Identify which cell holds the provided text, then report its (X, Y) central coordinate. 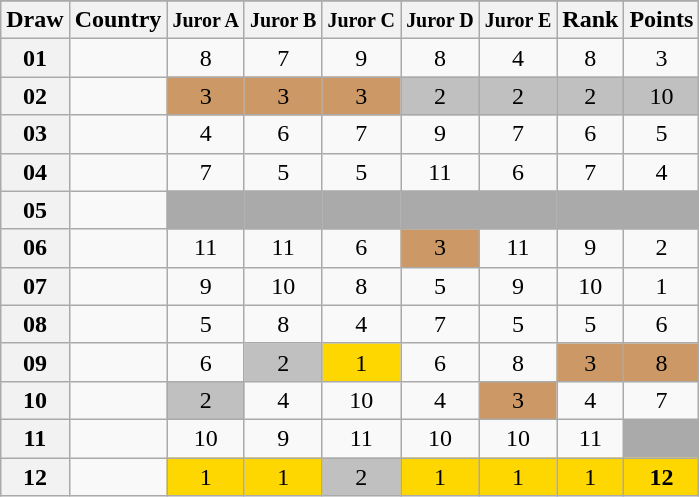
02 (35, 96)
06 (35, 248)
Points (662, 20)
09 (35, 362)
Juror E (518, 20)
Draw (35, 20)
Juror B (283, 20)
01 (35, 58)
Country (118, 20)
Juror D (440, 20)
04 (35, 172)
07 (35, 286)
Rank (590, 20)
03 (35, 134)
08 (35, 324)
05 (35, 210)
Juror A (206, 20)
Juror C (362, 20)
